Determine the (X, Y) coordinate at the center of the cell enclosing the given text.  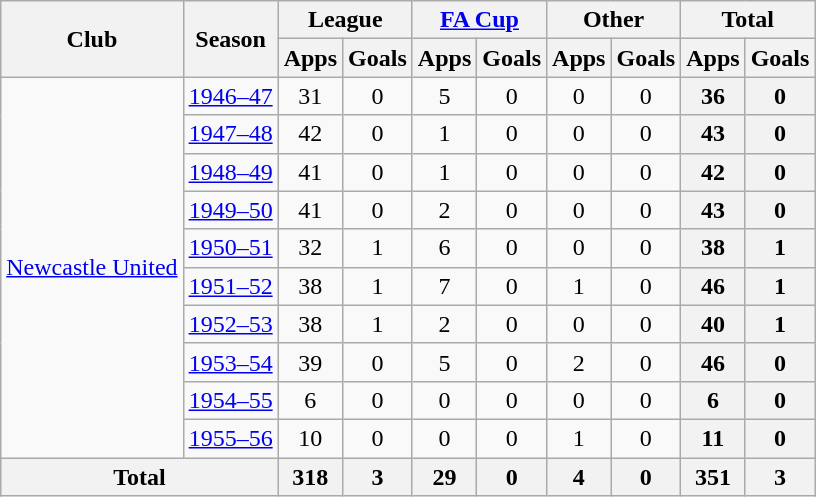
Club (92, 39)
1953–54 (230, 362)
351 (713, 477)
Other (614, 20)
7 (444, 286)
4 (579, 477)
1955–56 (230, 438)
29 (444, 477)
1951–52 (230, 286)
1949–50 (230, 210)
10 (310, 438)
32 (310, 248)
1952–53 (230, 324)
1948–49 (230, 172)
39 (310, 362)
League (345, 20)
318 (310, 477)
1946–47 (230, 96)
Newcastle United (92, 268)
Season (230, 39)
40 (713, 324)
11 (713, 438)
36 (713, 96)
1947–48 (230, 134)
1950–51 (230, 248)
FA Cup (479, 20)
1954–55 (230, 400)
31 (310, 96)
